Pinpoint the cell where the given text exists, returning its [x, y] midpoint coordinate. 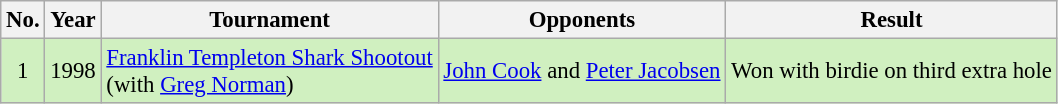
1998 [73, 72]
Year [73, 20]
Won with birdie on third extra hole [892, 72]
Franklin Templeton Shark Shootout(with Greg Norman) [270, 72]
John Cook and Peter Jacobsen [582, 72]
No. [23, 20]
Opponents [582, 20]
Result [892, 20]
1 [23, 72]
Tournament [270, 20]
